Extract the (X, Y) coordinate from the center of the cell holding the provided text.  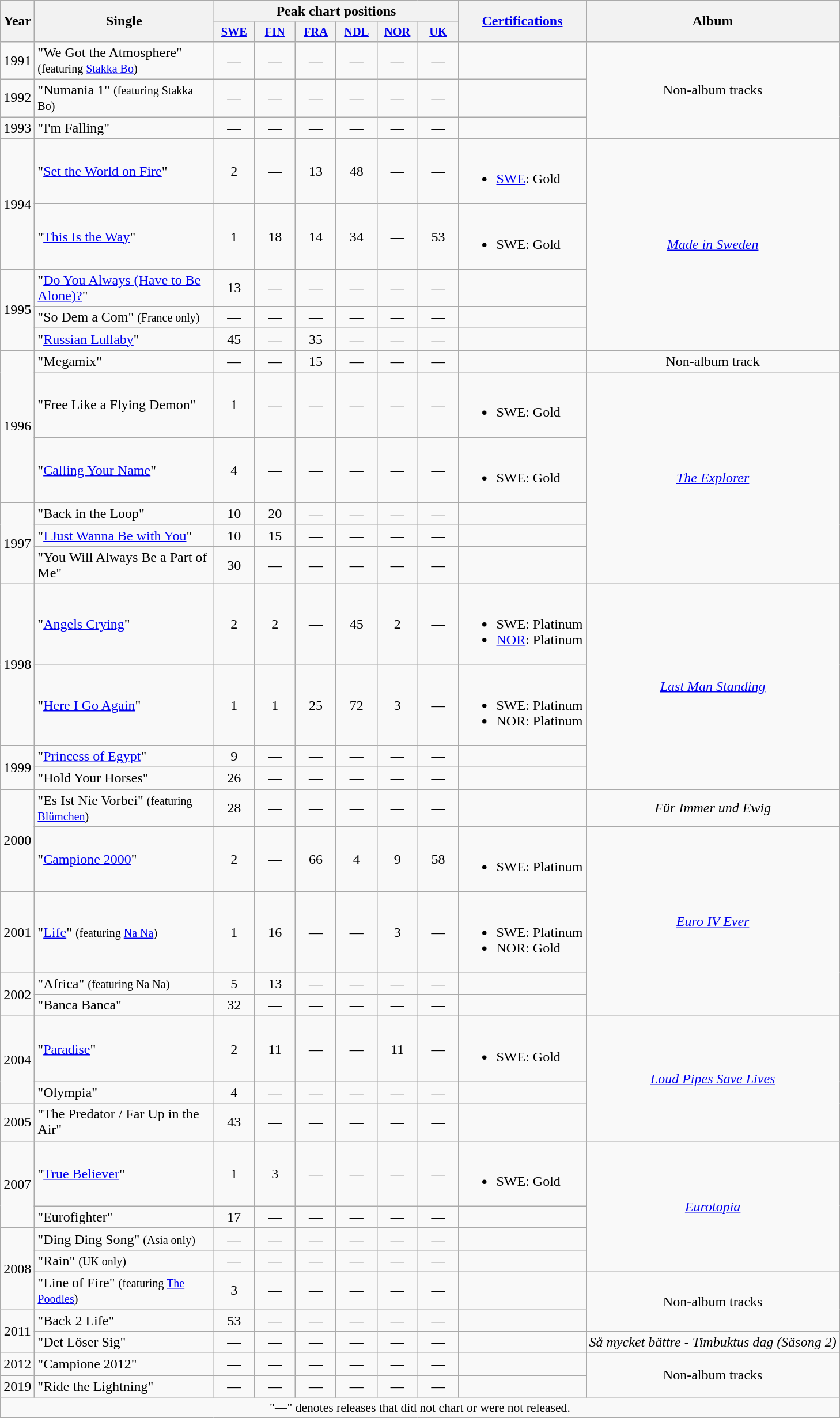
"Det Löser Sig" (124, 1342)
"Here I Go Again" (124, 705)
"Rain" (UK only) (124, 1261)
25 (316, 705)
Så mycket bättre - Timbuktus dag (Säsong 2) (713, 1342)
"Megamix" (124, 361)
FIN (275, 32)
2011 (17, 1331)
66 (316, 860)
26 (234, 778)
"Russian Lullaby" (124, 339)
1995 (17, 310)
"Africa" (featuring Na Na) (124, 984)
"Hold Your Horses" (124, 778)
34 (356, 236)
Made in Sweden (713, 244)
Eurotopia (713, 1207)
"Angels Crying" (124, 624)
NDL (356, 32)
1996 (17, 426)
"Es Ist Nie Vorbei" (featuring Blümchen) (124, 808)
28 (234, 808)
"—" denotes releases that did not chart or were not released. (420, 1408)
2012 (17, 1364)
2000 (17, 841)
1998 (17, 664)
Album (713, 21)
"Ride the Lightning" (124, 1386)
Non-album track (713, 361)
Last Man Standing (713, 686)
"Eurofighter" (124, 1217)
"Set the World on Fire" (124, 172)
1992 (17, 98)
"Back 2 Life" (124, 1320)
48 (356, 172)
5 (234, 984)
"So Dem a Com" (France only) (124, 317)
1993 (17, 128)
Peak chart positions (336, 12)
"The Predator / Far Up in the Air" (124, 1122)
Für Immer und Ewig (713, 808)
"Line of Fire" (featuring The Poodles) (124, 1291)
2002 (17, 995)
72 (356, 705)
2008 (17, 1269)
"Campione 2012" (124, 1364)
16 (275, 932)
"You Will Always Be a Part of Me" (124, 565)
"Calling Your Name" (124, 470)
"Olympia" (124, 1092)
"I'm Falling" (124, 128)
2007 (17, 1185)
Single (124, 21)
FRA (316, 32)
14 (316, 236)
"Numania 1" (featuring Stakka Bo) (124, 98)
NOR (398, 32)
2001 (17, 932)
2005 (17, 1122)
43 (234, 1122)
"Princess of Egypt" (124, 756)
Euro IV Ever (713, 922)
"Back in the Loop" (124, 513)
"Life" (featuring Na Na) (124, 932)
"I Just Wanna Be with You" (124, 535)
1991 (17, 60)
1994 (17, 204)
"Campione 2000" (124, 860)
SWE (234, 32)
"This Is the Way" (124, 236)
The Explorer (713, 478)
Year (17, 21)
2004 (17, 1060)
Certifications (522, 21)
"Banca Banca" (124, 1005)
58 (438, 860)
18 (275, 236)
32 (234, 1005)
SWE: Platinum (522, 860)
"Free Like a Flying Demon" (124, 404)
20 (275, 513)
1999 (17, 767)
30 (234, 565)
"Ding Ding Song" (Asia only) (124, 1239)
Loud Pipes Save Lives (713, 1079)
"Do You Always (Have to Be Alone)?" (124, 288)
"True Believer" (124, 1173)
"Paradise" (124, 1049)
35 (316, 339)
1997 (17, 543)
UK (438, 32)
17 (234, 1217)
2019 (17, 1386)
SWE: PlatinumNOR: Gold (522, 932)
"We Got the Atmosphere" (featuring Stakka Bo) (124, 60)
